Find where the given text appears and provide that cell's center as (x, y) coordinate. 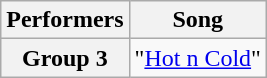
Song (198, 20)
"Hot n Cold" (198, 58)
Group 3 (65, 58)
Performers (65, 20)
